Output the [x, y] coordinate of the center of the cell containing the given text.  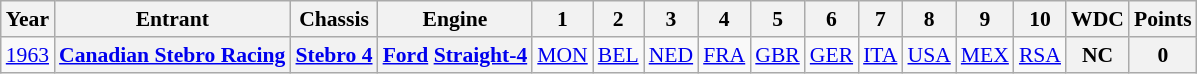
5 [778, 19]
6 [832, 19]
GER [832, 55]
NED [671, 55]
10 [1040, 19]
Chassis [334, 19]
2 [618, 19]
Points [1163, 19]
1963 [28, 55]
Canadian Stebro Racing [172, 55]
NC [1098, 55]
FRA [724, 55]
Entrant [172, 19]
WDC [1098, 19]
MEX [985, 55]
Year [28, 19]
4 [724, 19]
RSA [1040, 55]
ITA [880, 55]
Stebro 4 [334, 55]
Engine [456, 19]
8 [928, 19]
0 [1163, 55]
Ford Straight-4 [456, 55]
1 [562, 19]
GBR [778, 55]
9 [985, 19]
BEL [618, 55]
3 [671, 19]
MON [562, 55]
7 [880, 19]
USA [928, 55]
